Scan for the cell matching the given text and deliver its [X, Y] coordinate at center. 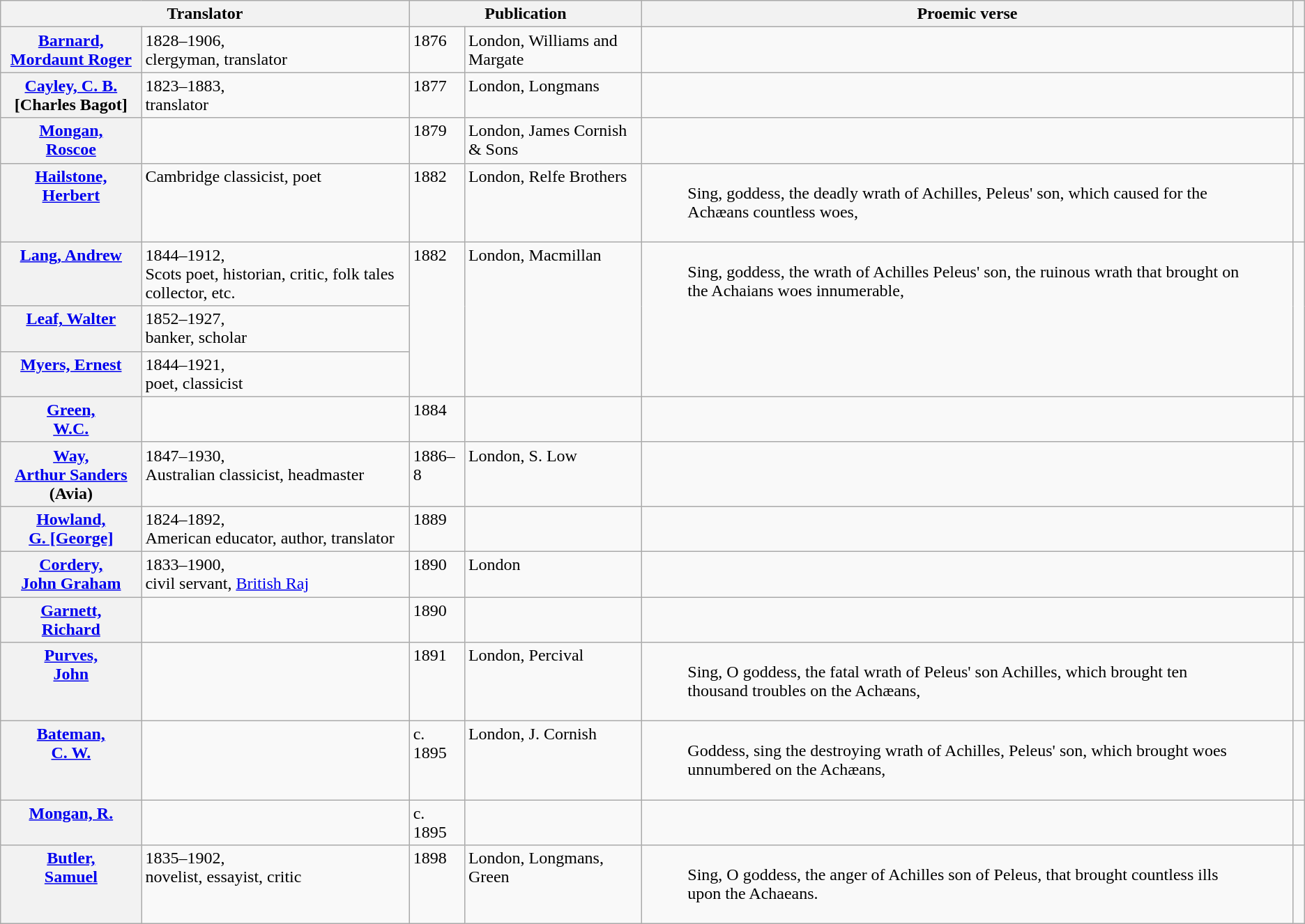
1844–1912,Scots poet, historian, critic, folk tales collector, etc. [275, 274]
Green,W.C. [71, 419]
Bateman,C. W. [71, 761]
1877 [436, 95]
Sing, goddess, the wrath of Achilles Peleus' son, the ruinous wrath that brought on the Achaians woes innumerable, [968, 319]
Mongan,Roscoe [71, 141]
Purves,John [71, 682]
London, Percival [553, 682]
London, Williams and Margate [553, 50]
1824–1892,American educator, author, translator [275, 528]
London, Relfe Brothers [553, 202]
London [553, 574]
1879 [436, 141]
London, Longmans, Green [553, 885]
London, J. Cornish [553, 761]
1889 [436, 528]
Hailstone,Herbert [71, 202]
Garnett,Richard [71, 619]
Mongan, R. [71, 822]
Sing, goddess, the deadly wrath of Achilles, Peleus' son, which caused for the Achæans countless woes, [968, 202]
1844–1921,poet, classicist [275, 374]
Proemic verse [968, 14]
Barnard,Mordaunt Roger [71, 50]
London, Macmillan [553, 319]
1835–1902,novelist, essayist, critic [275, 885]
London, Longmans [553, 95]
Goddess, sing the destroying wrath of Achilles, Peleus' son, which brought woes unnumbered on the Achæans, [968, 761]
1884 [436, 419]
Cayley, C. B.[Charles Bagot] [71, 95]
London, James Cornish & Sons [553, 141]
1876 [436, 50]
Cordery,John Graham [71, 574]
1847–1930,Australian classicist, headmaster [275, 474]
Cambridge classicist, poet [275, 202]
Translator [205, 14]
1828–1906,clergyman, translator [275, 50]
Way,Arthur Sanders (Avia) [71, 474]
1886–8 [436, 474]
1833–1900,civil servant, British Raj [275, 574]
1823–1883,translator [275, 95]
Howland,G. [George] [71, 528]
Leaf, Walter [71, 329]
Sing, O goddess, the fatal wrath of Peleus' son Achilles, which brought ten thousand troubles on the Achæans, [968, 682]
1852–1927,banker, scholar [275, 329]
Sing, O goddess, the anger of Achilles son of Peleus, that brought countless ills upon the Achaeans. [968, 885]
Lang, Andrew [71, 274]
1898 [436, 885]
Butler,Samuel [71, 885]
London, S. Low [553, 474]
1891 [436, 682]
Myers, Ernest [71, 374]
Publication [526, 14]
